Capture the cell that displays the provided text and extract its [x, y] central coordinate. 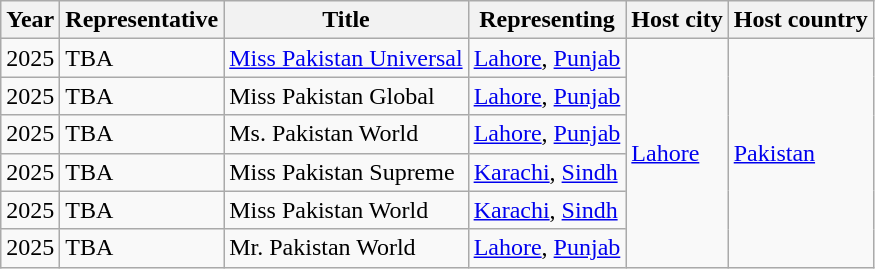
Pakistan [800, 153]
Miss Pakistan World [346, 210]
Year [30, 20]
Title [346, 20]
Mr. Pakistan World [346, 248]
Representative [142, 20]
Miss Pakistan Universal [346, 58]
Representing [547, 20]
Host country [800, 20]
Miss Pakistan Global [346, 96]
Lahore [677, 153]
Miss Pakistan Supreme [346, 172]
Host city [677, 20]
Ms. Pakistan World [346, 134]
